Find where the given text appears and provide that cell's center as (x, y) coordinate. 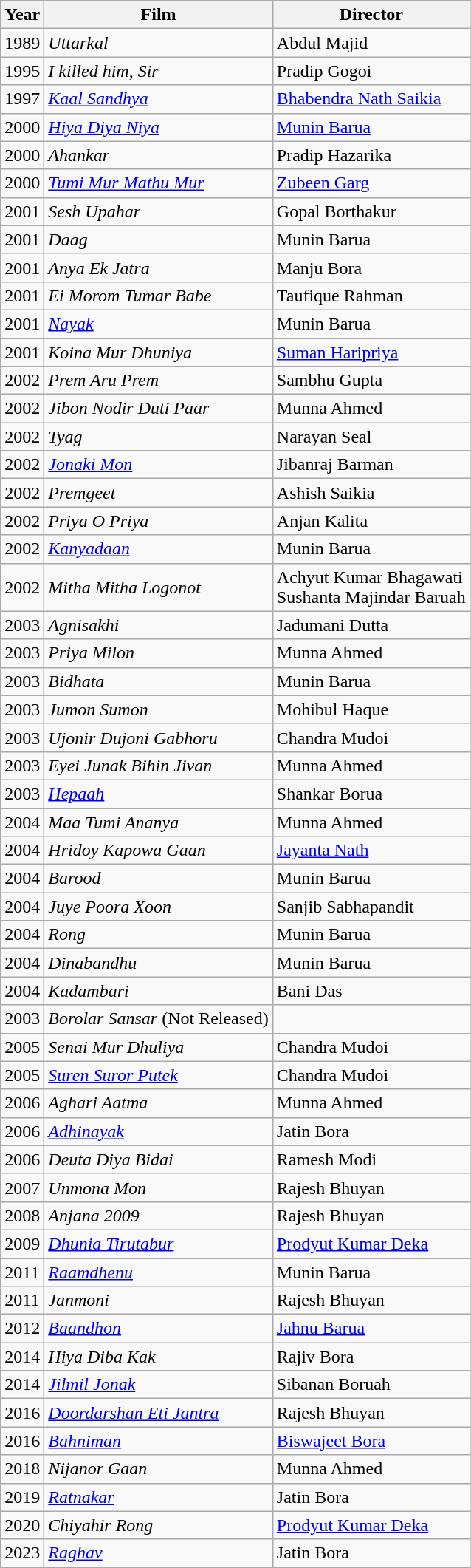
Eyei Junak Bihin Jivan (158, 766)
Jilmil Jonak (158, 1385)
Bidhata (158, 681)
Jibanraj Barman (371, 465)
2012 (22, 1329)
Sesh Upahar (158, 211)
1997 (22, 99)
Adhinayak (158, 1131)
Rajiv Bora (371, 1357)
Tyag (158, 437)
2009 (22, 1244)
Abdul Majid (371, 43)
Jonaki Mon (158, 465)
Year (22, 15)
Ujonir Dujoni Gabhoru (158, 737)
Barood (158, 879)
Raamdhenu (158, 1272)
2023 (22, 1553)
Sanjib Sabhapandit (371, 907)
Shankar Borua (371, 794)
Priya Milon (158, 653)
2008 (22, 1216)
Manju Bora (371, 267)
Mitha Mitha Logonot (158, 587)
Borolar Sansar (Not Released) (158, 1019)
Rong (158, 935)
Sibanan Boruah (371, 1385)
Zubeen Garg (371, 183)
Anjana 2009 (158, 1216)
Pradip Hazarika (371, 155)
2020 (22, 1525)
1995 (22, 71)
Baandhon (158, 1329)
Daag (158, 239)
Priya O Priya (158, 521)
Unmona Mon (158, 1187)
Director (371, 15)
Sambhu Gupta (371, 381)
1989 (22, 43)
Jadumani Dutta (371, 625)
Senai Mur Dhuliya (158, 1047)
Doordarshan Eti Jantra (158, 1413)
Pradip Gogoi (371, 71)
Anya Ek Jatra (158, 267)
Jumon Sumon (158, 709)
Ei Morom Tumar Babe (158, 296)
Ahankar (158, 155)
Hepaah (158, 794)
Jibon Nodir Duti Paar (158, 409)
Bani Das (371, 991)
Uttarkal (158, 43)
Janmoni (158, 1301)
Kadambari (158, 991)
Taufique Rahman (371, 296)
2019 (22, 1497)
Juye Poora Xoon (158, 907)
Deuta Diya Bidai (158, 1159)
Kaal Sandhya (158, 99)
Mohibul Haque (371, 709)
2018 (22, 1469)
Premgeet (158, 493)
Dinabandhu (158, 963)
Kanyadaan (158, 549)
I killed him, Sir (158, 71)
Biswajeet Bora (371, 1441)
Film (158, 15)
Jayanta Nath (371, 851)
Achyut Kumar BhagawatiSushanta Majindar Baruah (371, 587)
Gopal Borthakur (371, 211)
Tumi Mur Mathu Mur (158, 183)
Hridoy Kapowa Gaan (158, 851)
Maa Tumi Ananya (158, 822)
Suren Suror Putek (158, 1075)
Dhunia Tirutabur (158, 1244)
Suman Haripriya (371, 352)
Hiya Diba Kak (158, 1357)
Bhabendra Nath Saikia (371, 99)
Ashish Saikia (371, 493)
2007 (22, 1187)
Ramesh Modi (371, 1159)
Ratnakar (158, 1497)
Aghari Aatma (158, 1103)
Koina Mur Dhuniya (158, 352)
Agnisakhi (158, 625)
Hiya Diya Niya (158, 127)
Prem Aru Prem (158, 381)
Bahniman (158, 1441)
Narayan Seal (371, 437)
Nijanor Gaan (158, 1469)
Chiyahir Rong (158, 1525)
Jahnu Barua (371, 1329)
Raghav (158, 1553)
Anjan Kalita (371, 521)
Nayak (158, 324)
